For the text-containing cell, return its midpoint in (X, Y) coordinate format. 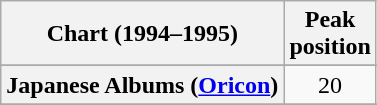
Peakposition (330, 34)
Chart (1994–1995) (142, 34)
20 (330, 85)
Japanese Albums (Oricon) (142, 85)
